Provide the (X, Y) coordinate of the cell's center where the given text is located.  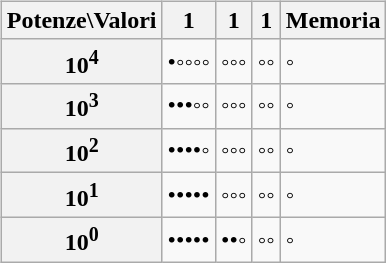
Potenze\Valori (82, 20)
100 (82, 240)
104 (82, 62)
••◦ (234, 240)
•◦◦◦◦ (189, 62)
Memoria (333, 20)
•••◦◦ (189, 106)
103 (82, 106)
102 (82, 150)
101 (82, 196)
••••◦ (189, 150)
